Determine the (x, y) coordinate at the center of the cell enclosing the given text.  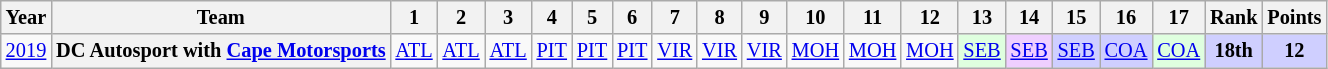
2019 (26, 51)
11 (872, 17)
Rank (1234, 17)
Team (220, 17)
4 (552, 17)
5 (592, 17)
18th (1234, 51)
17 (1178, 17)
10 (816, 17)
3 (508, 17)
6 (632, 17)
15 (1076, 17)
2 (462, 17)
9 (764, 17)
16 (1126, 17)
13 (982, 17)
8 (720, 17)
Points (1294, 17)
1 (414, 17)
DC Autosport with Cape Motorsports (220, 51)
Year (26, 17)
7 (674, 17)
14 (1030, 17)
